Locate the cell with the specified text and output its [x, y] center coordinate. 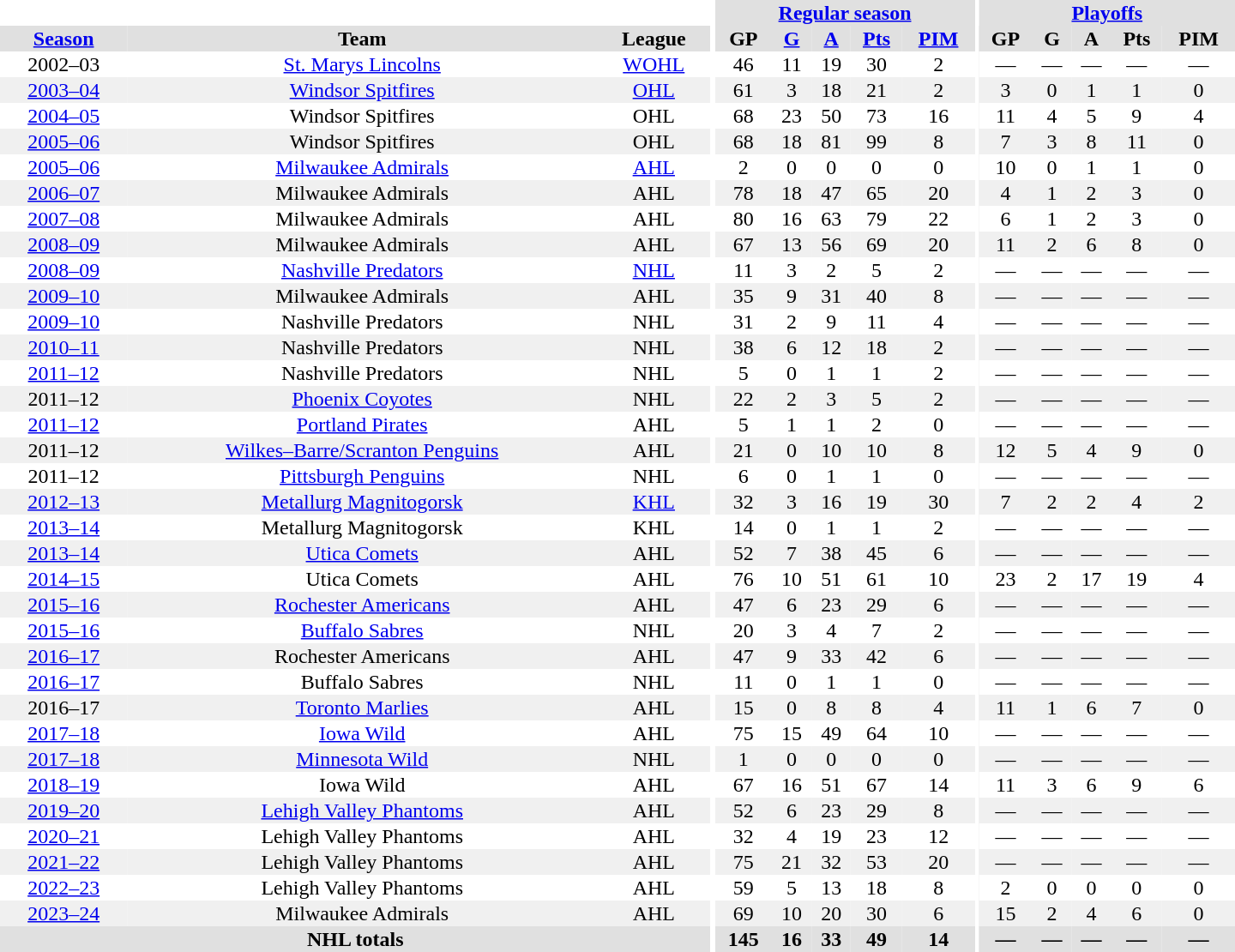
2019–20 [63, 810]
45 [877, 553]
40 [877, 296]
76 [744, 579]
56 [831, 244]
2010–11 [63, 347]
50 [831, 116]
53 [877, 862]
2007–08 [63, 219]
Team [362, 39]
2020–21 [63, 836]
2014–15 [63, 579]
2003–04 [63, 90]
2002–03 [63, 64]
Pittsburgh Penguins [362, 476]
2004–05 [63, 116]
2018–19 [63, 785]
78 [744, 193]
63 [831, 219]
79 [877, 219]
2012–13 [63, 502]
Phoenix Coyotes [362, 399]
Playoffs [1107, 13]
Season [63, 39]
2022–23 [63, 888]
42 [877, 656]
Portland Pirates [362, 425]
St. Marys Lincolns [362, 64]
73 [877, 116]
2006–07 [63, 193]
59 [744, 888]
17 [1092, 579]
NHL totals [355, 939]
Wilkes–Barre/Scranton Penguins [362, 450]
81 [831, 142]
35 [744, 296]
League [654, 39]
64 [877, 733]
2023–24 [63, 913]
Minnesota Wild [362, 759]
2021–22 [63, 862]
Regular season [846, 13]
80 [744, 219]
145 [744, 939]
Toronto Marlies [362, 708]
99 [877, 142]
WOHL [654, 64]
46 [744, 64]
65 [877, 193]
